Return the (X, Y) coordinate for the center point of the cell that contains the specified text.  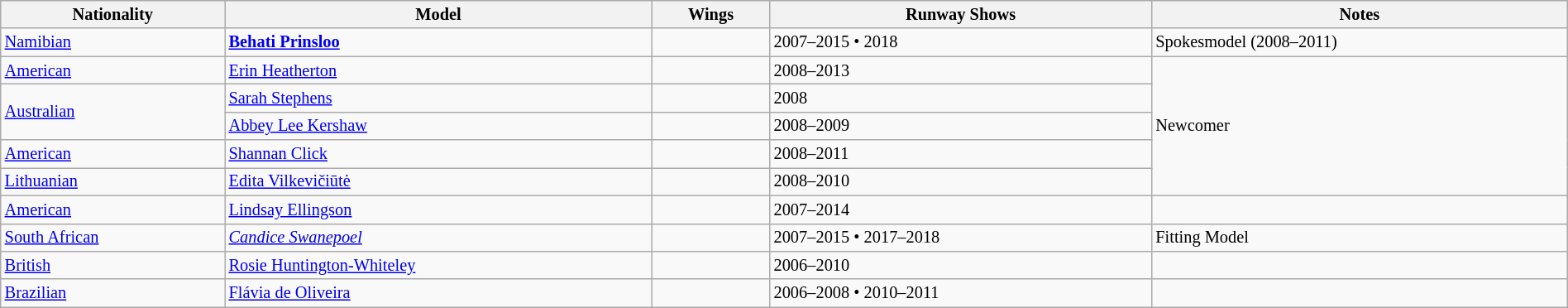
South African (112, 238)
Abbey Lee Kershaw (438, 126)
British (112, 265)
Behati Prinsloo (438, 42)
2006–2008 • 2010–2011 (961, 293)
2006–2010 (961, 265)
2008 (961, 98)
Australian (112, 111)
2008–2009 (961, 126)
2008–2011 (961, 154)
Namibian (112, 42)
Lindsay Ellingson (438, 209)
2008–2013 (961, 70)
Brazilian (112, 293)
Erin Heatherton (438, 70)
2007–2015 • 2018 (961, 42)
Sarah Stephens (438, 98)
2008–2010 (961, 181)
Runway Shows (961, 14)
Notes (1360, 14)
2007–2014 (961, 209)
Edita Vilkevičiūtė (438, 181)
Lithuanian (112, 181)
Nationality (112, 14)
Model (438, 14)
Shannan Click (438, 154)
Rosie Huntington-Whiteley (438, 265)
Fitting Model (1360, 238)
Newcomer (1360, 126)
Candice Swanepoel (438, 238)
Wings (710, 14)
Flávia de Oliveira (438, 293)
2007–2015 • 2017–2018 (961, 238)
Spokesmodel (2008–2011) (1360, 42)
